Determine the [x, y] coordinate at the center of the cell enclosing the given text.  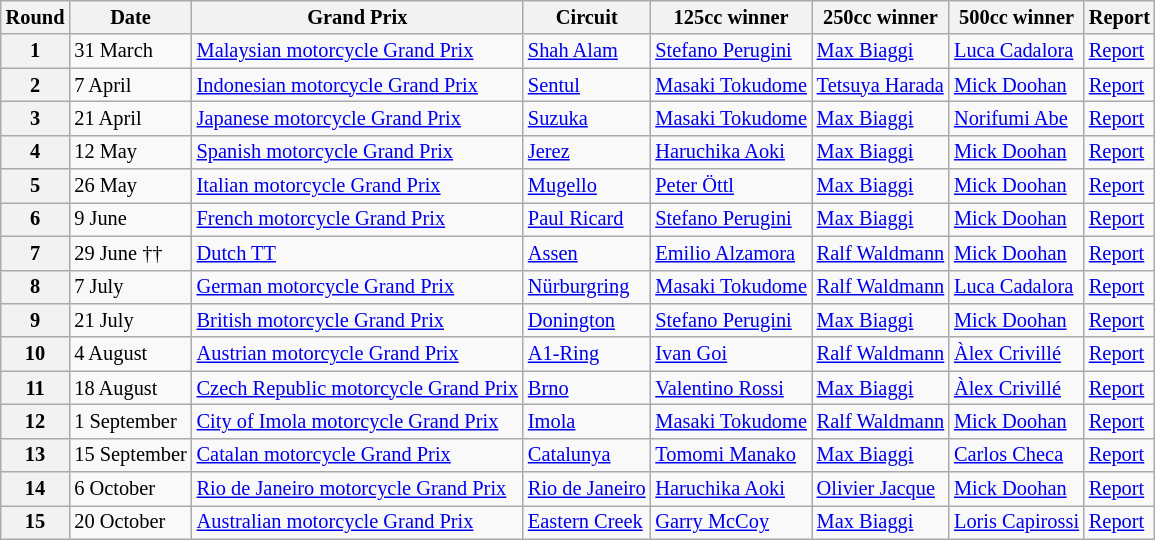
20 October [130, 522]
18 August [130, 388]
29 June †† [130, 253]
Catalan motorcycle Grand Prix [358, 455]
14 [36, 489]
10 [36, 354]
15 September [130, 455]
7 July [130, 287]
Imola [586, 421]
Mugello [586, 186]
9 June [130, 219]
Jerez [586, 152]
Indonesian motorcycle Grand Prix [358, 85]
26 May [130, 186]
Brno [586, 388]
Round [36, 17]
12 May [130, 152]
Date [130, 17]
Rio de Janeiro [586, 489]
4 [36, 152]
Carlos Checa [1016, 455]
4 August [130, 354]
1 September [130, 421]
3 [36, 118]
Japanese motorcycle Grand Prix [358, 118]
8 [36, 287]
9 [36, 320]
Austrian motorcycle Grand Prix [358, 354]
Garry McCoy [730, 522]
A1-Ring [586, 354]
Rio de Janeiro motorcycle Grand Prix [358, 489]
2 [36, 85]
Malaysian motorcycle Grand Prix [358, 51]
Emilio Alzamora [730, 253]
1 [36, 51]
Italian motorcycle Grand Prix [358, 186]
Dutch TT [358, 253]
Czech Republic motorcycle Grand Prix [358, 388]
Sentul [586, 85]
13 [36, 455]
Nürburgring [586, 287]
Eastern Creek [586, 522]
Spanish motorcycle Grand Prix [358, 152]
Tomomi Manako [730, 455]
Circuit [586, 17]
German motorcycle Grand Prix [358, 287]
Loris Capirossi [1016, 522]
Tetsuya Harada [880, 85]
Assen [586, 253]
31 March [130, 51]
Donington [586, 320]
7 April [130, 85]
21 July [130, 320]
Ivan Goi [730, 354]
250cc winner [880, 17]
125cc winner [730, 17]
French motorcycle Grand Prix [358, 219]
Shah Alam [586, 51]
Norifumi Abe [1016, 118]
12 [36, 421]
21 April [130, 118]
Catalunya [586, 455]
11 [36, 388]
6 [36, 219]
Paul Ricard [586, 219]
15 [36, 522]
City of Imola motorcycle Grand Prix [358, 421]
Valentino Rossi [730, 388]
Olivier Jacque [880, 489]
500cc winner [1016, 17]
Grand Prix [358, 17]
Suzuka [586, 118]
Peter Öttl [730, 186]
5 [36, 186]
7 [36, 253]
Australian motorcycle Grand Prix [358, 522]
6 October [130, 489]
British motorcycle Grand Prix [358, 320]
